Return the [X, Y] coordinate for the center point of the cell that contains the specified text.  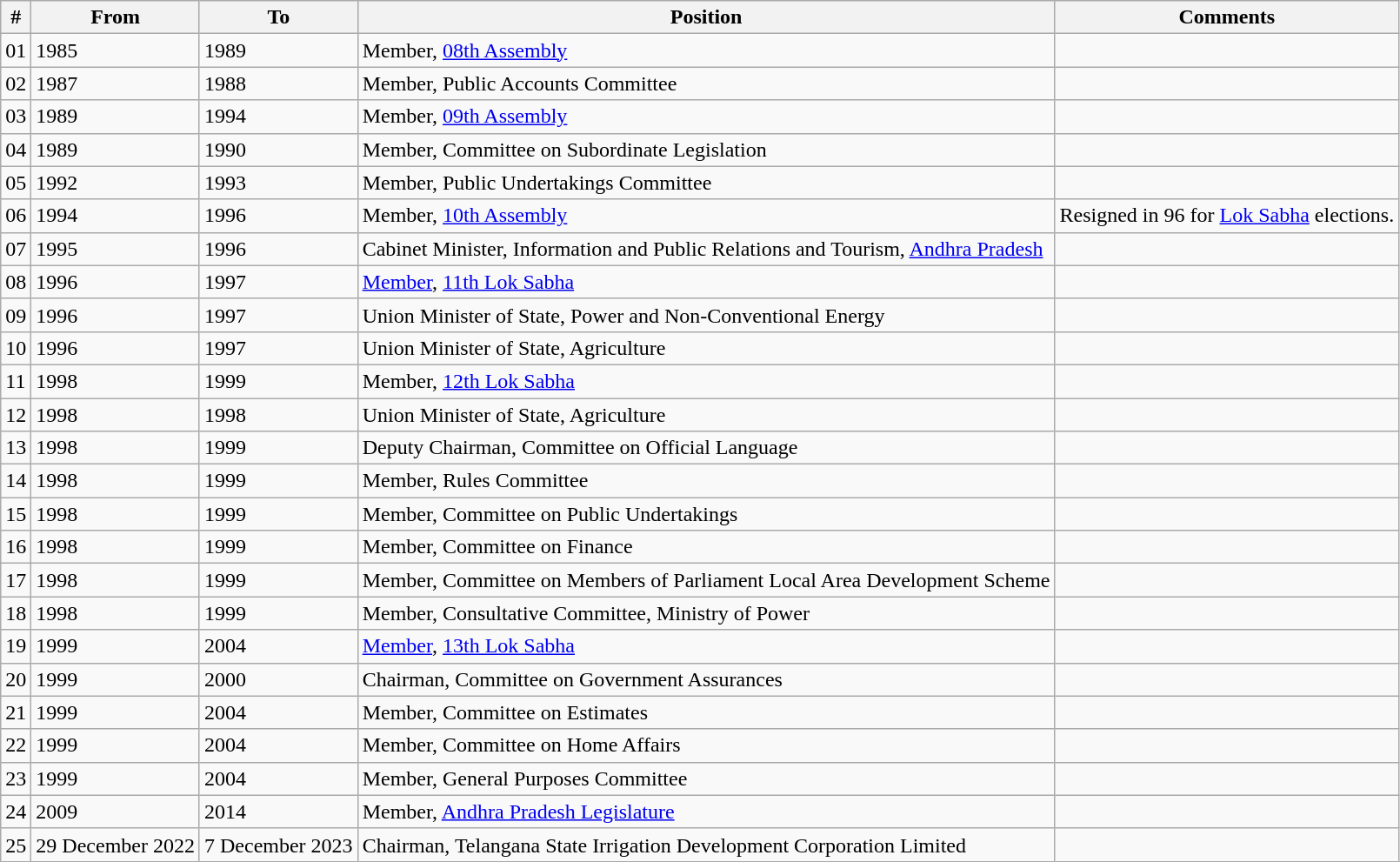
07 [16, 249]
1990 [278, 150]
03 [16, 117]
Member, 12th Lok Sabha [706, 381]
To [278, 17]
04 [16, 150]
05 [16, 183]
Member, 13th Lok Sabha [706, 646]
Member, Committee on Home Affairs [706, 745]
01 [16, 50]
1987 [116, 84]
02 [16, 84]
Member, 08th Assembly [706, 50]
Member, Committee on Estimates [706, 712]
14 [16, 481]
08 [16, 282]
Deputy Chairman, Committee on Official Language [706, 448]
Member, Committee on Public Undertakings [706, 514]
17 [16, 580]
Member, Committee on Finance [706, 547]
1988 [278, 84]
09 [16, 315]
06 [16, 216]
22 [16, 745]
Comments [1227, 17]
23 [16, 778]
7 December 2023 [278, 845]
Chairman, Committee on Government Assurances [706, 679]
1985 [116, 50]
24 [16, 812]
Member, Consultative Committee, Ministry of Power [706, 613]
1995 [116, 249]
2000 [278, 679]
2009 [116, 812]
10 [16, 348]
18 [16, 613]
Member, Committee on Subordinate Legislation [706, 150]
Member, 09th Assembly [706, 117]
16 [16, 547]
29 December 2022 [116, 845]
Member, Public Undertakings Committee [706, 183]
1993 [278, 183]
Member, 11th Lok Sabha [706, 282]
2014 [278, 812]
Cabinet Minister, Information and Public Relations and Tourism, Andhra Pradesh [706, 249]
25 [16, 845]
Chairman, Telangana State Irrigation Development Corporation Limited [706, 845]
# [16, 17]
20 [16, 679]
Member, General Purposes Committee [706, 778]
From [116, 17]
Union Minister of State, Power and Non-Conventional Energy [706, 315]
Member, Public Accounts Committee [706, 84]
11 [16, 381]
Member, 10th Assembly [706, 216]
12 [16, 415]
19 [16, 646]
21 [16, 712]
Position [706, 17]
13 [16, 448]
15 [16, 514]
1992 [116, 183]
Resigned in 96 for Lok Sabha elections. [1227, 216]
Member, Andhra Pradesh Legislature [706, 812]
Member, Committee on Members of Parliament Local Area Development Scheme [706, 580]
Member, Rules Committee [706, 481]
